Provide the (x, y) coordinate of the cell's center where the given text is located.  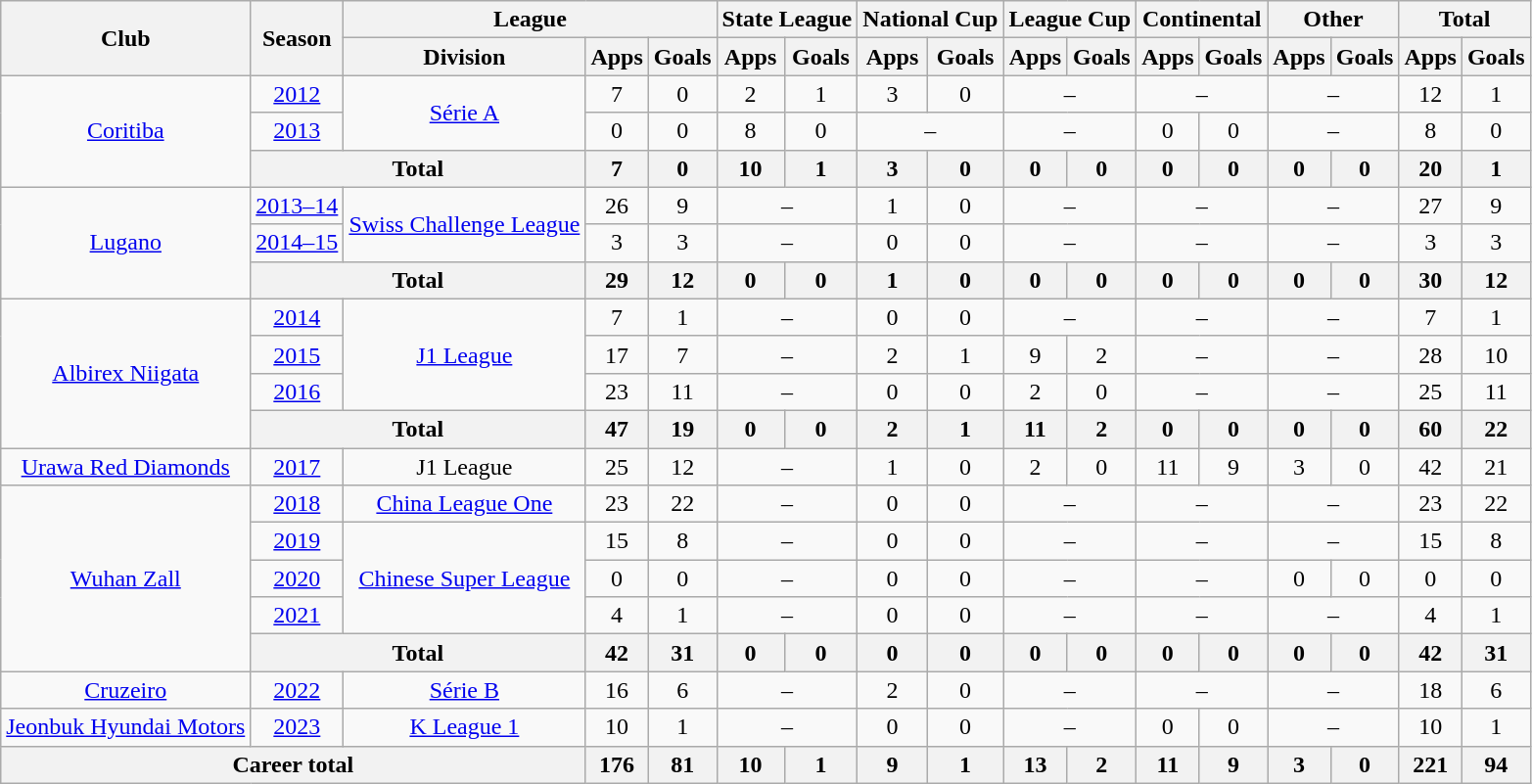
National Cup (930, 20)
Cruzeiro (125, 690)
Coritiba (125, 131)
Wuhan Zall (125, 578)
20 (1430, 168)
47 (617, 429)
176 (617, 764)
2014 (298, 317)
League (531, 20)
2019 (298, 541)
94 (1496, 764)
2012 (298, 94)
Other (1333, 20)
2015 (298, 354)
Club (125, 38)
21 (1496, 467)
2023 (298, 727)
League Cup (1070, 20)
Continental (1202, 20)
2021 (298, 616)
Jeonbuk Hyundai Motors (125, 727)
Career total (294, 764)
Série A (464, 113)
2013–14 (298, 206)
2016 (298, 392)
2020 (298, 578)
19 (682, 429)
K League 1 (464, 727)
2014–15 (298, 243)
Urawa Red Diamonds (125, 467)
China League One (464, 504)
State League (787, 20)
Série B (464, 690)
30 (1430, 280)
2018 (298, 504)
2013 (298, 131)
Season (298, 38)
Swiss Challenge League (464, 224)
28 (1430, 354)
2017 (298, 467)
2022 (298, 690)
Chinese Super League (464, 578)
26 (617, 206)
27 (1430, 206)
18 (1430, 690)
16 (617, 690)
81 (682, 764)
60 (1430, 429)
221 (1430, 764)
Albirex Niigata (125, 373)
29 (617, 280)
Lugano (125, 243)
Division (464, 57)
17 (617, 354)
13 (1036, 764)
